Determine the [X, Y] coordinate at the center of the cell enclosing the given text.  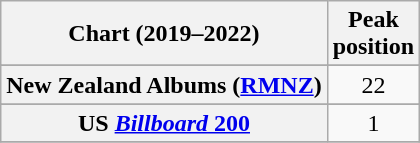
Peakposition [373, 34]
1 [373, 123]
22 [373, 85]
Chart (2019–2022) [164, 34]
New Zealand Albums (RMNZ) [164, 85]
US Billboard 200 [164, 123]
